Capture the cell that displays the provided text and extract its [X, Y] central coordinate. 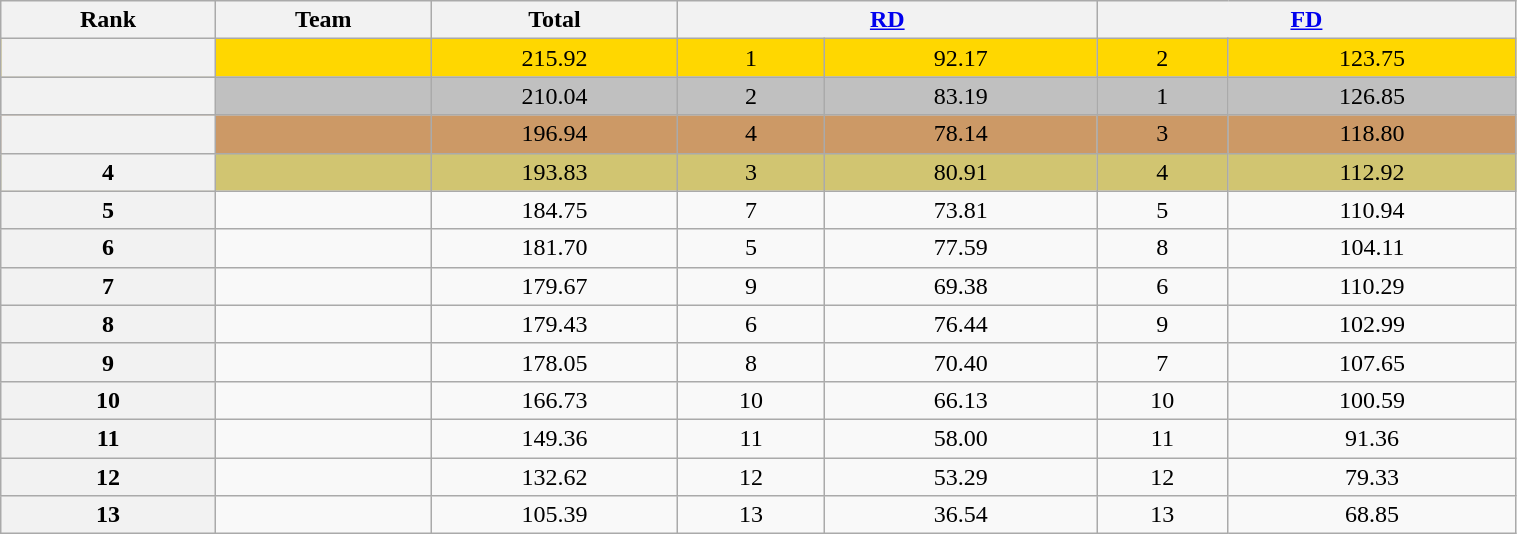
179.43 [554, 324]
58.00 [960, 438]
210.04 [554, 96]
91.36 [1372, 438]
110.29 [1372, 286]
76.44 [960, 324]
Total [554, 20]
78.14 [960, 134]
92.17 [960, 58]
181.70 [554, 248]
83.19 [960, 96]
105.39 [554, 515]
66.13 [960, 400]
149.36 [554, 438]
73.81 [960, 210]
RD [888, 20]
68.85 [1372, 515]
80.91 [960, 172]
215.92 [554, 58]
123.75 [1372, 58]
184.75 [554, 210]
104.11 [1372, 248]
193.83 [554, 172]
79.33 [1372, 477]
166.73 [554, 400]
132.62 [554, 477]
Team [323, 20]
77.59 [960, 248]
107.65 [1372, 362]
126.85 [1372, 96]
178.05 [554, 362]
FD [1306, 20]
69.38 [960, 286]
102.99 [1372, 324]
110.94 [1372, 210]
70.40 [960, 362]
112.92 [1372, 172]
118.80 [1372, 134]
53.29 [960, 477]
196.94 [554, 134]
179.67 [554, 286]
36.54 [960, 515]
Rank [108, 20]
100.59 [1372, 400]
